Pinpoint the cell where the given text exists, returning its [x, y] midpoint coordinate. 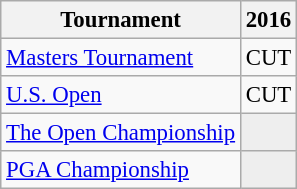
2016 [268, 20]
Masters Tournament [121, 58]
Tournament [121, 20]
PGA Championship [121, 170]
U.S. Open [121, 95]
The Open Championship [121, 133]
